Find where the given text appears and provide that cell's center as (x, y) coordinate. 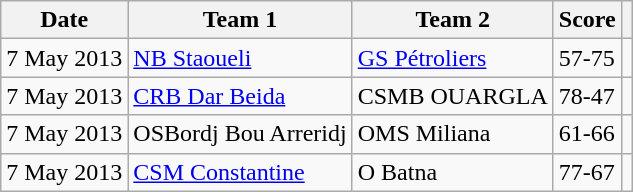
O Batna (452, 172)
57-75 (587, 58)
OMS Miliana (452, 134)
CSMB OUARGLA (452, 96)
Team 1 (240, 20)
77-67 (587, 172)
78-47 (587, 96)
CSM Constantine (240, 172)
CRB Dar Beida (240, 96)
61-66 (587, 134)
Score (587, 20)
GS Pétroliers (452, 58)
Date (64, 20)
OSBordj Bou Arreridj (240, 134)
NB Staoueli (240, 58)
Team 2 (452, 20)
